Determine the [x, y] coordinate at the center of the cell enclosing the given text.  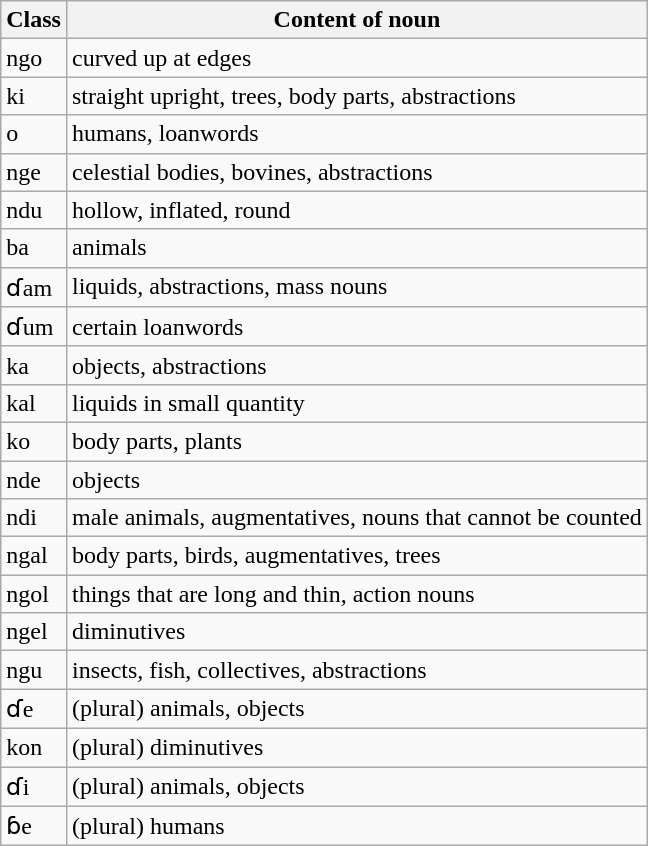
(plural) diminutives [356, 747]
Content of noun [356, 20]
kal [34, 403]
objects, abstractions [356, 365]
objects [356, 479]
ngu [34, 670]
liquids, abstractions, mass nouns [356, 287]
ki [34, 96]
ngel [34, 632]
ɓe [34, 826]
ka [34, 365]
liquids in small quantity [356, 403]
ba [34, 248]
animals [356, 248]
insects, fish, collectives, abstractions [356, 670]
ko [34, 441]
certain loanwords [356, 327]
ɗum [34, 327]
body parts, plants [356, 441]
ɗi [34, 786]
ngol [34, 594]
humans, loanwords [356, 134]
straight upright, trees, body parts, abstractions [356, 96]
diminutives [356, 632]
celestial bodies, bovines, abstractions [356, 172]
nge [34, 172]
ndu [34, 210]
Class [34, 20]
hollow, inflated, round [356, 210]
o [34, 134]
nde [34, 479]
curved up at edges [356, 58]
kon [34, 747]
ndi [34, 518]
body parts, birds, augmentatives, trees [356, 556]
ɗe [34, 709]
things that are long and thin, action nouns [356, 594]
ɗam [34, 287]
(plural) humans [356, 826]
male animals, augmentatives, nouns that cannot be counted [356, 518]
ngo [34, 58]
ngal [34, 556]
